Scan for the cell matching the given text and deliver its [X, Y] coordinate at center. 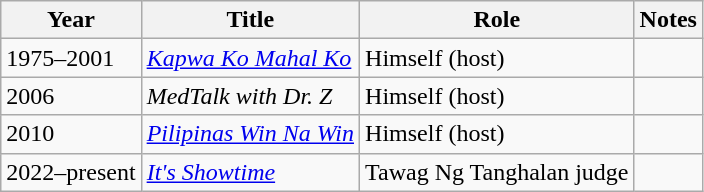
Kapwa Ko Mahal Ko [250, 58]
Pilipinas Win Na Win [250, 134]
Notes [668, 20]
2006 [71, 96]
Title [250, 20]
MedTalk with Dr. Z [250, 96]
Tawag Ng Tanghalan judge [498, 172]
2010 [71, 134]
1975–2001 [71, 58]
It's Showtime [250, 172]
Role [498, 20]
Year [71, 20]
2022–present [71, 172]
